Detect which cell encompasses the target text, then output its (X, Y) center coordinate. 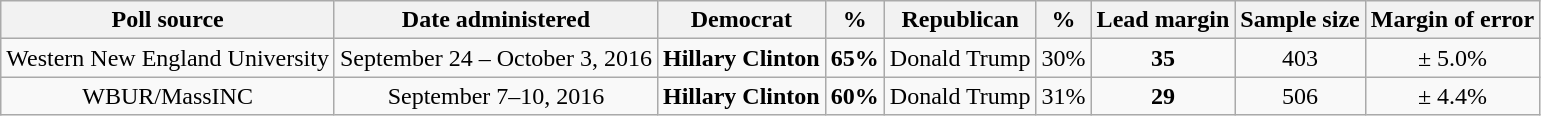
403 (1300, 58)
Margin of error (1452, 20)
65% (854, 58)
September 24 – October 3, 2016 (496, 58)
Lead margin (1163, 20)
Western New England University (168, 58)
September 7–10, 2016 (496, 96)
30% (1064, 58)
29 (1163, 96)
WBUR/MassINC (168, 96)
Democrat (741, 20)
60% (854, 96)
Poll source (168, 20)
Republican (960, 20)
± 5.0% (1452, 58)
31% (1064, 96)
Sample size (1300, 20)
Date administered (496, 20)
506 (1300, 96)
± 4.4% (1452, 96)
35 (1163, 58)
